Extract the [x, y] coordinate from the center of the cell holding the provided text.  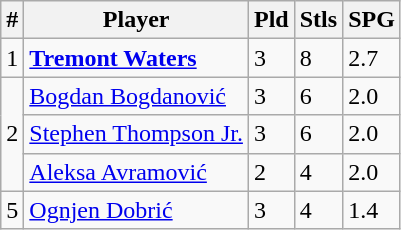
Player [136, 20]
SPG [372, 20]
Bogdan Bogdanović [136, 96]
Stephen Thompson Jr. [136, 134]
1.4 [372, 210]
Stls [318, 20]
Ognjen Dobrić [136, 210]
2.7 [372, 58]
Pld [271, 20]
1 [12, 58]
Tremont Waters [136, 58]
Aleksa Avramović [136, 172]
# [12, 20]
8 [318, 58]
5 [12, 210]
